Provide the [x, y] coordinate of the cell's center where the given text is located.  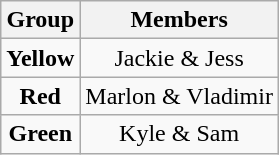
Red [40, 96]
Yellow [40, 58]
Jackie & Jess [180, 58]
Marlon & Vladimir [180, 96]
Members [180, 20]
Green [40, 134]
Kyle & Sam [180, 134]
Group [40, 20]
